Search for the cell housing the specified text and yield its (x, y) center coordinate. 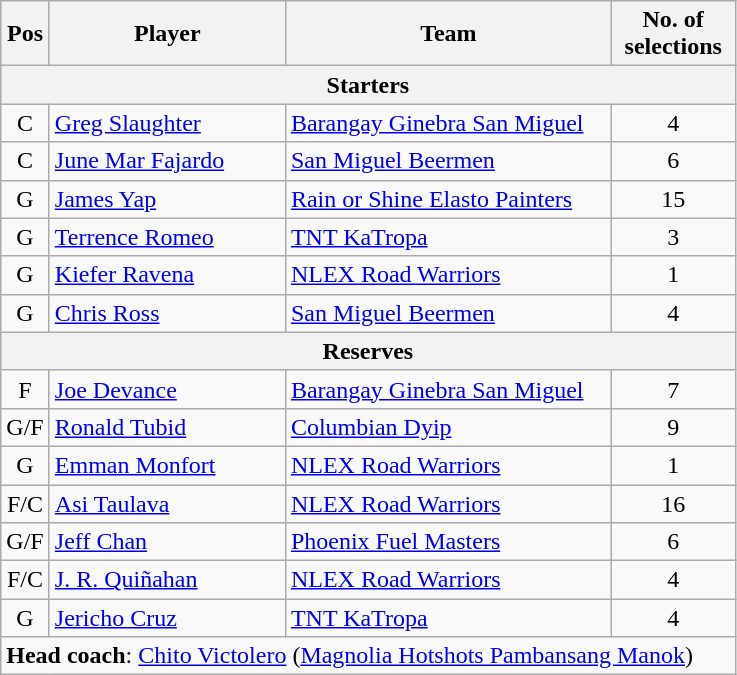
Phoenix Fuel Masters (448, 542)
9 (673, 427)
Emman Monfort (167, 465)
Ronald Tubid (167, 427)
Kiefer Ravena (167, 275)
Greg Slaughter (167, 123)
Head coach: Chito Victolero (Magnolia Hotshots Pambansang Manok) (368, 656)
Player (167, 34)
Joe Devance (167, 389)
Pos (26, 34)
No. of selections (673, 34)
Starters (368, 85)
F (26, 389)
Rain or Shine Elasto Painters (448, 199)
James Yap (167, 199)
Jeff Chan (167, 542)
3 (673, 237)
Terrence Romeo (167, 237)
Team (448, 34)
June Mar Fajardo (167, 161)
Chris Ross (167, 313)
Reserves (368, 351)
Jericho Cruz (167, 618)
16 (673, 503)
Asi Taulava (167, 503)
Columbian Dyip (448, 427)
15 (673, 199)
7 (673, 389)
J. R. Quiñahan (167, 580)
